Scan for the cell matching the given text and deliver its (X, Y) coordinate at center. 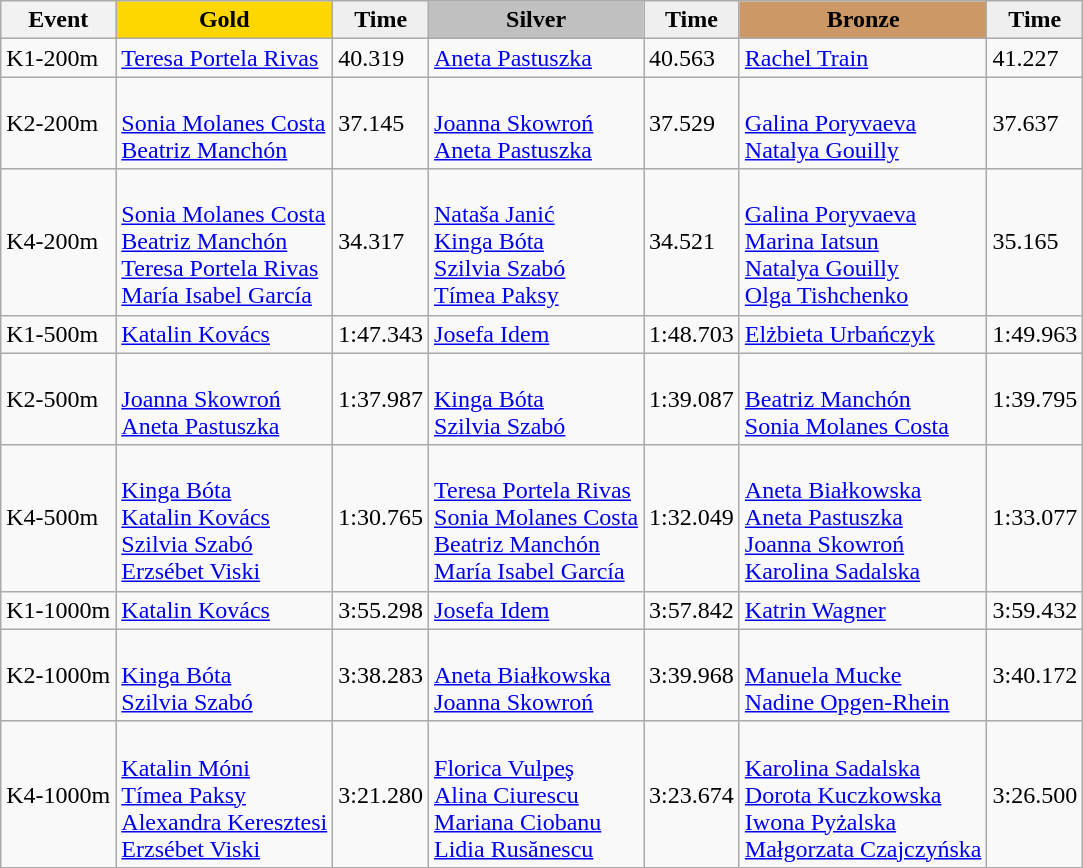
Nataša JanićKinga BótaSzilvia SzabóTímea Paksy (536, 242)
1:49.963 (1035, 334)
Silver (536, 20)
Event (58, 20)
41.227 (1035, 58)
K1-1000m (58, 610)
Kinga BótaKatalin KovácsSzilvia SzabóErzsébet Viski (224, 518)
1:30.765 (381, 518)
Karolina SadalskaDorota KuczkowskaIwona PyżalskaMałgorzata Czajczyńska (863, 794)
Teresa Portela RivasSonia Molanes CostaBeatriz ManchónMaría Isabel García (536, 518)
Sonia Molanes CostaBeatriz Manchón (224, 123)
3:57.842 (692, 610)
Florica VulpeşAlina CiurescuMariana CiobanuLidia Rusănescu (536, 794)
Aneta Pastuszka (536, 58)
3:40.172 (1035, 675)
Rachel Train (863, 58)
Aneta BiałkowskaAneta PastuszkaJoanna SkowrońKarolina Sadalska (863, 518)
K1-200m (58, 58)
34.317 (381, 242)
1:37.987 (381, 399)
K1-500m (58, 334)
40.319 (381, 58)
Sonia Molanes CostaBeatriz ManchónTeresa Portela RivasMaría Isabel García (224, 242)
Bronze (863, 20)
K2-200m (58, 123)
K4-200m (58, 242)
Beatriz ManchónSonia Molanes Costa (863, 399)
K2-500m (58, 399)
Galina PoryvaevaNatalya Gouilly (863, 123)
1:47.343 (381, 334)
Teresa Portela Rivas (224, 58)
Galina PoryvaevaMarina IatsunNatalya GouillyOlga Tishchenko (863, 242)
K4-500m (58, 518)
37.529 (692, 123)
1:39.087 (692, 399)
K4-1000m (58, 794)
Katalin MóniTímea PaksyAlexandra KeresztesiErzsébet Viski (224, 794)
3:59.432 (1035, 610)
3:21.280 (381, 794)
1:39.795 (1035, 399)
37.145 (381, 123)
Elżbieta Urbańczyk (863, 334)
37.637 (1035, 123)
3:39.968 (692, 675)
1:48.703 (692, 334)
34.521 (692, 242)
Aneta BiałkowskaJoanna Skowroń (536, 675)
3:38.283 (381, 675)
40.563 (692, 58)
3:55.298 (381, 610)
1:32.049 (692, 518)
Gold (224, 20)
K2-1000m (58, 675)
Manuela MuckeNadine Opgen-Rhein (863, 675)
3:23.674 (692, 794)
Katrin Wagner (863, 610)
35.165 (1035, 242)
1:33.077 (1035, 518)
3:26.500 (1035, 794)
